Search for the cell housing the specified text and yield its [X, Y] center coordinate. 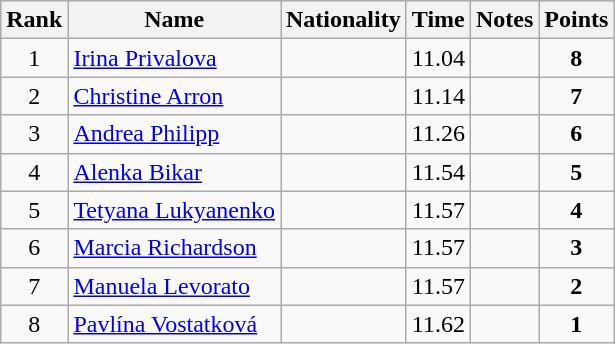
Manuela Levorato [174, 286]
11.62 [438, 324]
11.14 [438, 96]
11.26 [438, 134]
Pavlína Vostatková [174, 324]
Alenka Bikar [174, 172]
Time [438, 20]
Christine Arron [174, 96]
Rank [34, 20]
Andrea Philipp [174, 134]
Irina Privalova [174, 58]
Marcia Richardson [174, 248]
Notes [504, 20]
11.54 [438, 172]
11.04 [438, 58]
Tetyana Lukyanenko [174, 210]
Nationality [343, 20]
Points [576, 20]
Name [174, 20]
